Detect which cell encompasses the target text, then output its [X, Y] center coordinate. 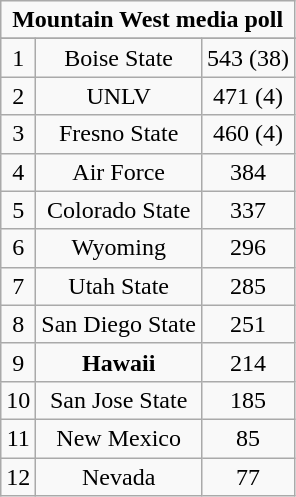
12 [18, 477]
384 [248, 172]
8 [18, 324]
San Diego State [119, 324]
7 [18, 286]
337 [248, 210]
Colorado State [119, 210]
6 [18, 248]
Boise State [119, 58]
UNLV [119, 96]
Mountain West media poll [148, 20]
85 [248, 438]
2 [18, 96]
460 (4) [248, 134]
77 [248, 477]
11 [18, 438]
New Mexico [119, 438]
4 [18, 172]
185 [248, 400]
3 [18, 134]
296 [248, 248]
Wyoming [119, 248]
214 [248, 362]
543 (38) [248, 58]
10 [18, 400]
1 [18, 58]
Air Force [119, 172]
Fresno State [119, 134]
285 [248, 286]
9 [18, 362]
471 (4) [248, 96]
San Jose State [119, 400]
Hawaii [119, 362]
Nevada [119, 477]
5 [18, 210]
251 [248, 324]
Utah State [119, 286]
